Find where the given text appears and provide that cell's center as [X, Y] coordinate. 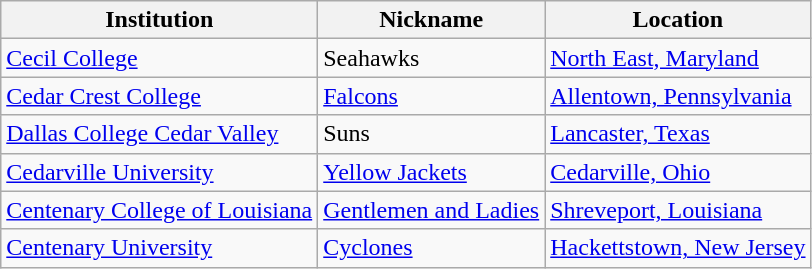
Institution [160, 20]
Gentlemen and Ladies [432, 210]
Cecil College [160, 58]
Cedar Crest College [160, 96]
Centenary University [160, 248]
Cedarville University [160, 172]
Shreveport, Louisiana [678, 210]
Allentown, Pennsylvania [678, 96]
Hackettstown, New Jersey [678, 248]
Yellow Jackets [432, 172]
Location [678, 20]
Falcons [432, 96]
Suns [432, 134]
Lancaster, Texas [678, 134]
North East, Maryland [678, 58]
Centenary College of Louisiana [160, 210]
Dallas College Cedar Valley [160, 134]
Nickname [432, 20]
Seahawks [432, 58]
Cedarville, Ohio [678, 172]
Cyclones [432, 248]
